Identify which cell holds the provided text, then report its (x, y) central coordinate. 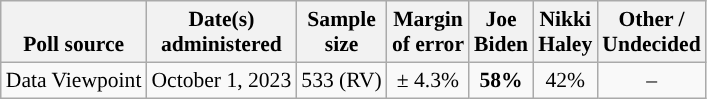
– (651, 80)
58% (501, 80)
Marginof error (428, 32)
Other /Undecided (651, 32)
JoeBiden (501, 32)
533 (RV) (342, 80)
Data Viewpoint (74, 80)
Date(s)administered (221, 32)
October 1, 2023 (221, 80)
Poll source (74, 32)
NikkiHaley (565, 32)
± 4.3% (428, 80)
Samplesize (342, 32)
42% (565, 80)
